Detect which cell encompasses the target text, then output its [x, y] center coordinate. 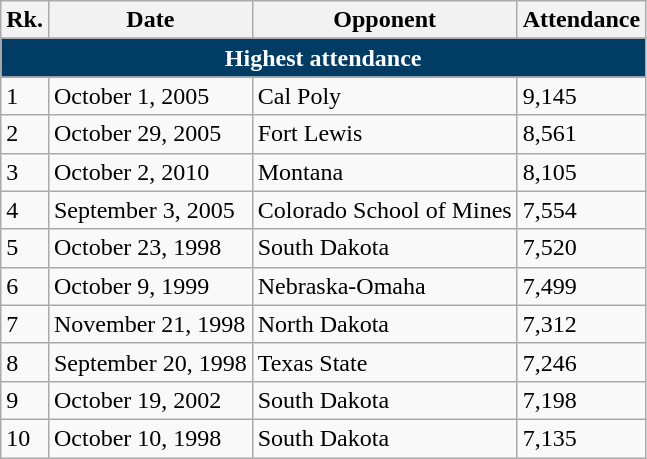
7,554 [581, 210]
Date [150, 20]
7,135 [581, 438]
October 10, 1998 [150, 438]
2 [25, 134]
1 [25, 96]
October 2, 2010 [150, 172]
North Dakota [384, 324]
Nebraska-Omaha [384, 286]
8,105 [581, 172]
7,198 [581, 400]
September 20, 1998 [150, 362]
October 1, 2005 [150, 96]
Fort Lewis [384, 134]
10 [25, 438]
9,145 [581, 96]
October 23, 1998 [150, 248]
Texas State [384, 362]
Montana [384, 172]
Opponent [384, 20]
6 [25, 286]
Attendance [581, 20]
7,499 [581, 286]
October 9, 1999 [150, 286]
9 [25, 400]
7 [25, 324]
October 29, 2005 [150, 134]
5 [25, 248]
Cal Poly [384, 96]
October 19, 2002 [150, 400]
Colorado School of Mines [384, 210]
3 [25, 172]
September 3, 2005 [150, 210]
8,561 [581, 134]
4 [25, 210]
Rk. [25, 20]
Highest attendance [324, 58]
7,246 [581, 362]
7,520 [581, 248]
November 21, 1998 [150, 324]
8 [25, 362]
7,312 [581, 324]
